Identify which cell holds the provided text, then report its (X, Y) central coordinate. 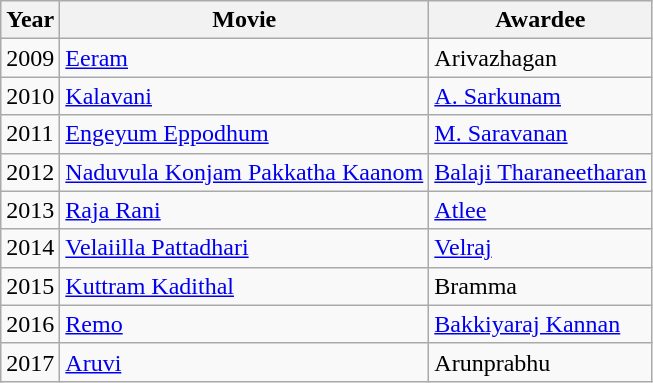
Kalavani (244, 96)
2015 (30, 286)
M. Saravanan (540, 134)
2016 (30, 324)
Awardee (540, 20)
Bakkiyaraj Kannan (540, 324)
Velaiilla Pattadhari (244, 248)
Movie (244, 20)
Arunprabhu (540, 362)
Arivazhagan (540, 58)
A. Sarkunam (540, 96)
Raja Rani (244, 210)
2010 (30, 96)
2009 (30, 58)
Atlee (540, 210)
Remo (244, 324)
2014 (30, 248)
Bramma (540, 286)
Kuttram Kadithal (244, 286)
Eeram (244, 58)
Balaji Tharaneetharan (540, 172)
Year (30, 20)
Velraj (540, 248)
2012 (30, 172)
Engeyum Eppodhum (244, 134)
Aruvi (244, 362)
2011 (30, 134)
2017 (30, 362)
Naduvula Konjam Pakkatha Kaanom (244, 172)
2013 (30, 210)
